Find where the given text appears and provide that cell's center as [X, Y] coordinate. 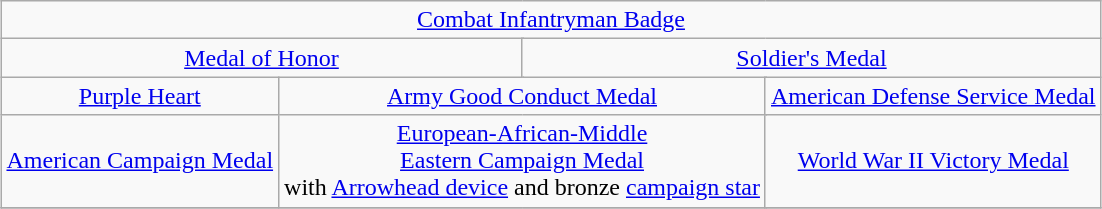
World War II Victory Medal [933, 161]
American Campaign Medal [140, 161]
American Defense Service Medal [933, 96]
Combat Infantryman Badge [551, 20]
Medal of Honor [262, 58]
Soldier's Medal [812, 58]
Purple Heart [140, 96]
European-African-MiddleEastern Campaign Medalwith Arrowhead device and bronze campaign star [522, 161]
Army Good Conduct Medal [522, 96]
